Find where the given text appears and provide that cell's center as [x, y] coordinate. 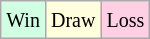
Loss [126, 20]
Win [24, 20]
Draw [72, 20]
